Search for the cell housing the specified text and yield its (X, Y) center coordinate. 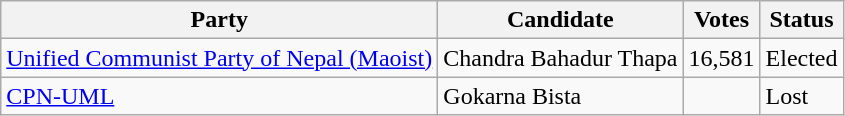
Votes (722, 20)
Chandra Bahadur Thapa (560, 58)
Gokarna Bista (560, 96)
16,581 (722, 58)
CPN-UML (220, 96)
Candidate (560, 20)
Unified Communist Party of Nepal (Maoist) (220, 58)
Lost (802, 96)
Elected (802, 58)
Party (220, 20)
Status (802, 20)
